From the cell containing the given text, extract its center point as [x, y] coordinate. 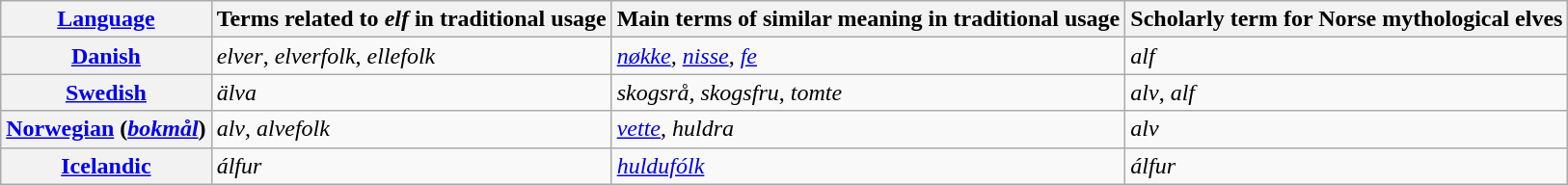
vette, huldra [868, 129]
Icelandic [106, 166]
Danish [106, 56]
alv, alf [1346, 92]
skogsrå, skogsfru, tomte [868, 92]
Terms related to elf in traditional usage [411, 19]
älva [411, 92]
Swedish [106, 92]
Norwegian (bokmål) [106, 129]
alv, alvefolk [411, 129]
Main terms of similar meaning in traditional usage [868, 19]
Scholarly term for Norse mythological elves [1346, 19]
alf [1346, 56]
alv [1346, 129]
huldufólk [868, 166]
nøkke, nisse, fe [868, 56]
Language [106, 19]
elver, elverfolk, ellefolk [411, 56]
